Pinpoint the cell where the given text exists, returning its [X, Y] midpoint coordinate. 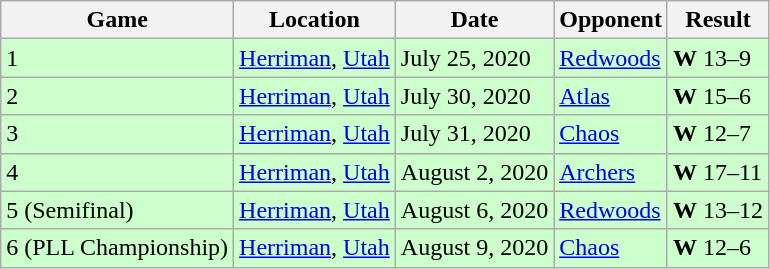
Opponent [611, 20]
August 9, 2020 [474, 248]
Atlas [611, 96]
2 [118, 96]
W 15–6 [718, 96]
Location [315, 20]
W 17–11 [718, 172]
W 12–6 [718, 248]
August 2, 2020 [474, 172]
6 (PLL Championship) [118, 248]
W 12–7 [718, 134]
W 13–12 [718, 210]
August 6, 2020 [474, 210]
3 [118, 134]
5 (Semifinal) [118, 210]
July 30, 2020 [474, 96]
Archers [611, 172]
4 [118, 172]
July 31, 2020 [474, 134]
Date [474, 20]
W 13–9 [718, 58]
1 [118, 58]
Result [718, 20]
July 25, 2020 [474, 58]
Game [118, 20]
